Return (X, Y) of the center of cell containing provided text 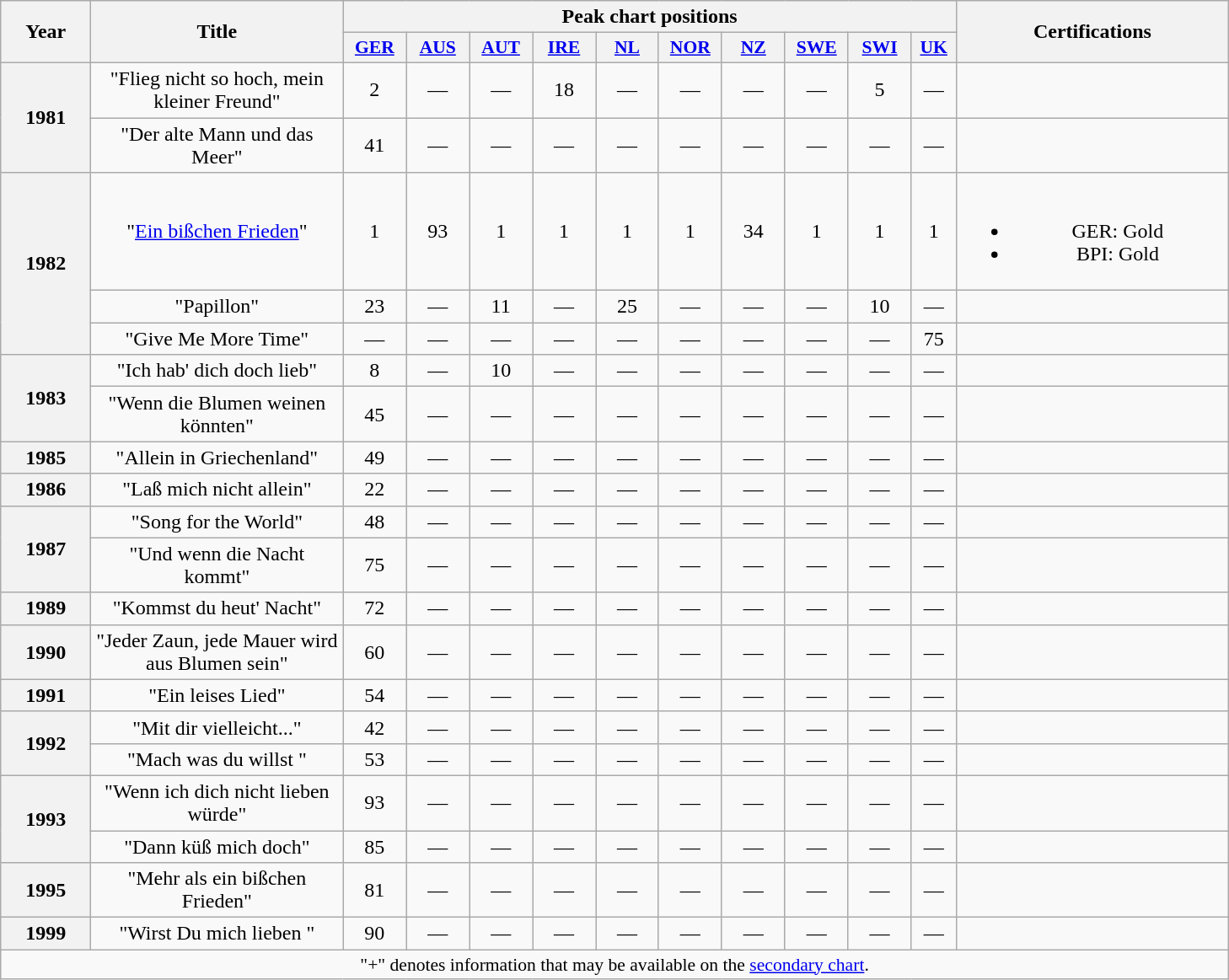
Title (217, 32)
AUT (501, 48)
5 (880, 89)
60 (374, 652)
1992 (46, 743)
"Ich hab' dich doch lieb" (217, 371)
1982 (46, 264)
Certifications (1092, 32)
Peak chart positions (649, 17)
GER (374, 48)
81 (374, 890)
"Und wenn die Nacht kommt" (217, 565)
18 (565, 89)
AUS (438, 48)
1993 (46, 819)
"Flieg nicht so hoch, mein kleiner Freund" (217, 89)
"Wenn ich dich nicht lieben würde" (217, 802)
25 (627, 307)
"Laß mich nicht allein" (217, 490)
22 (374, 490)
"Jeder Zaun, jede Mauer wird aus Blumen sein" (217, 652)
"Dann küß mich doch" (217, 847)
2 (374, 89)
1995 (46, 890)
"Mit dir vielleicht..." (217, 727)
23 (374, 307)
1983 (46, 398)
48 (374, 522)
"Wirst Du mich lieben " (217, 934)
1981 (46, 117)
SWI (880, 48)
NZ (754, 48)
"Mach was du willst " (217, 759)
IRE (565, 48)
Year (46, 32)
"Ein leises Lied" (217, 695)
1986 (46, 490)
"+" denotes information that may be available on the secondary chart. (615, 965)
"Papillon" (217, 307)
34 (754, 232)
1991 (46, 695)
1999 (46, 934)
NOR (690, 48)
GER: GoldBPI: Gold (1092, 232)
"Mehr als ein bißchen Frieden" (217, 890)
45 (374, 415)
42 (374, 727)
1989 (46, 608)
54 (374, 695)
8 (374, 371)
1987 (46, 549)
NL (627, 48)
85 (374, 847)
72 (374, 608)
"Allein in Griechenland" (217, 458)
11 (501, 307)
"Wenn die Blumen weinen könnten" (217, 415)
41 (374, 145)
SWE (816, 48)
53 (374, 759)
"Song for the World" (217, 522)
"Der alte Mann und das Meer" (217, 145)
"Ein bißchen Frieden" (217, 232)
1990 (46, 652)
49 (374, 458)
1985 (46, 458)
90 (374, 934)
"Kommst du heut' Nacht" (217, 608)
"Give Me More Time" (217, 339)
UK (934, 48)
